For the text-containing cell, return its midpoint in (x, y) coordinate format. 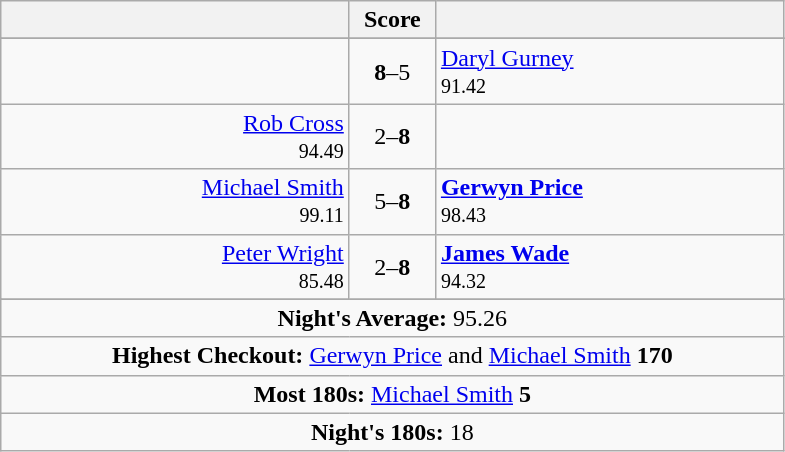
James Wade 94.32 (610, 266)
8–5 (392, 72)
Michael Smith 99.11 (176, 202)
Most 180s: Michael Smith 5 (392, 394)
Night's Average: 95.26 (392, 318)
Rob Cross 94.49 (176, 136)
Peter Wright 85.48 (176, 266)
Gerwyn Price 98.43 (610, 202)
Daryl Gurney 91.42 (610, 72)
5–8 (392, 202)
Highest Checkout: Gerwyn Price and Michael Smith 170 (392, 356)
Night's 180s: 18 (392, 432)
Score (392, 20)
